Search for the cell housing the specified text and yield its [x, y] center coordinate. 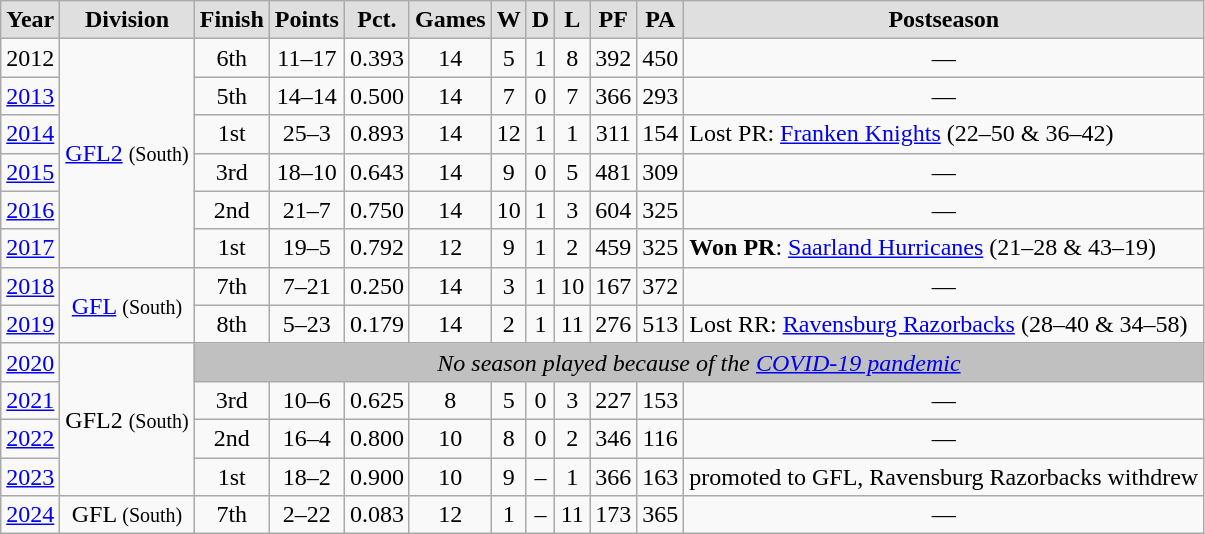
0.500 [376, 96]
Postseason [944, 20]
0.893 [376, 134]
0.393 [376, 58]
0.800 [376, 438]
0.179 [376, 324]
5th [232, 96]
5–23 [306, 324]
PF [614, 20]
293 [660, 96]
459 [614, 248]
0.750 [376, 210]
2017 [30, 248]
116 [660, 438]
19–5 [306, 248]
365 [660, 515]
No season played because of the COVID-19 pandemic [698, 362]
0.083 [376, 515]
11–17 [306, 58]
2020 [30, 362]
2018 [30, 286]
16–4 [306, 438]
0.900 [376, 477]
Pct. [376, 20]
163 [660, 477]
346 [614, 438]
21–7 [306, 210]
481 [614, 172]
372 [660, 286]
Division [127, 20]
2021 [30, 400]
513 [660, 324]
309 [660, 172]
2024 [30, 515]
Points [306, 20]
7–21 [306, 286]
Games [450, 20]
0.792 [376, 248]
18–10 [306, 172]
0.250 [376, 286]
2013 [30, 96]
Finish [232, 20]
167 [614, 286]
173 [614, 515]
604 [614, 210]
Lost PR: Franken Knights (22–50 & 36–42) [944, 134]
2023 [30, 477]
Lost RR: Ravensburg Razorbacks (28–40 & 34–58) [944, 324]
2–22 [306, 515]
10–6 [306, 400]
W [508, 20]
8th [232, 324]
227 [614, 400]
2015 [30, 172]
2014 [30, 134]
L [572, 20]
276 [614, 324]
Won PR: Saarland Hurricanes (21–28 & 43–19) [944, 248]
18–2 [306, 477]
154 [660, 134]
14–14 [306, 96]
311 [614, 134]
2022 [30, 438]
2016 [30, 210]
0.643 [376, 172]
PA [660, 20]
2012 [30, 58]
0.625 [376, 400]
450 [660, 58]
6th [232, 58]
promoted to GFL, Ravensburg Razorbacks withdrew [944, 477]
392 [614, 58]
Year [30, 20]
153 [660, 400]
25–3 [306, 134]
2019 [30, 324]
D [540, 20]
